Return the (x, y) coordinate for the center point of the cell that contains the specified text.  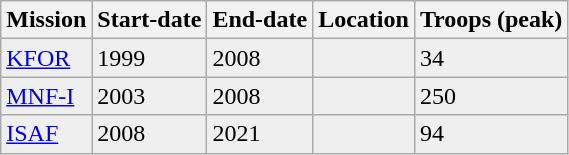
94 (491, 134)
Mission (46, 20)
ISAF (46, 134)
KFOR (46, 58)
34 (491, 58)
250 (491, 96)
Start-date (150, 20)
1999 (150, 58)
2003 (150, 96)
Location (364, 20)
MNF-I (46, 96)
End-date (260, 20)
Troops (peak) (491, 20)
2021 (260, 134)
